Search for the cell housing the specified text and yield its [x, y] center coordinate. 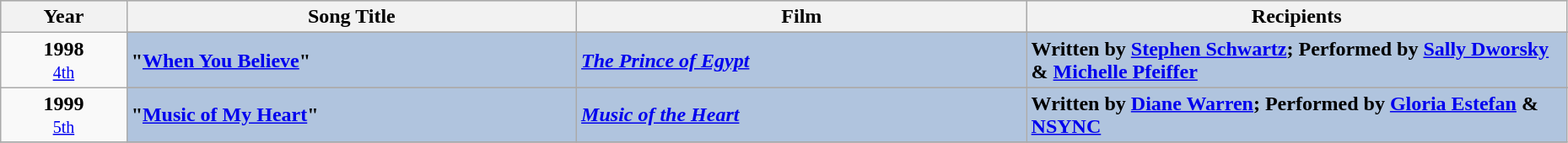
Written by Diane Warren; Performed by Gloria Estefan & NSYNC [1296, 114]
Film [801, 17]
"When You Believe" [351, 61]
"Music of My Heart" [351, 114]
19984th [64, 61]
Year [64, 17]
Song Title [351, 17]
19995th [64, 114]
Music of the Heart [801, 114]
Recipients [1296, 17]
The Prince of Egypt [801, 61]
Written by Stephen Schwartz; Performed by Sally Dworsky & Michelle Pfeiffer [1296, 61]
